Extract the [X, Y] coordinate from the center of the cell holding the provided text.  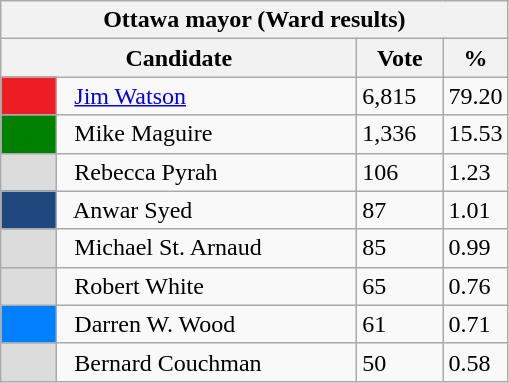
1.01 [476, 210]
0.76 [476, 286]
79.20 [476, 96]
1.23 [476, 172]
106 [400, 172]
Darren W. Wood [207, 324]
0.99 [476, 248]
15.53 [476, 134]
Rebecca Pyrah [207, 172]
61 [400, 324]
0.71 [476, 324]
Robert White [207, 286]
87 [400, 210]
1,336 [400, 134]
6,815 [400, 96]
Mike Maguire [207, 134]
85 [400, 248]
Michael St. Arnaud [207, 248]
65 [400, 286]
Jim Watson [207, 96]
50 [400, 362]
% [476, 58]
0.58 [476, 362]
Vote [400, 58]
Ottawa mayor (Ward results) [254, 20]
Bernard Couchman [207, 362]
Candidate [179, 58]
Anwar Syed [207, 210]
